Return the (x, y) coordinate for the center point of the cell that contains the specified text.  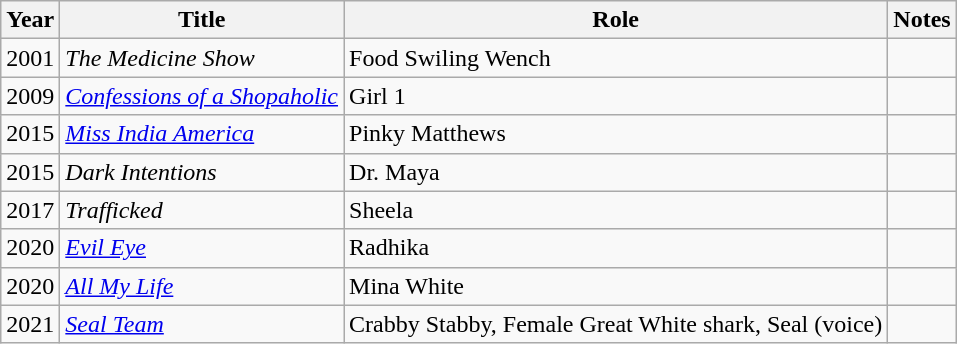
Dr. Maya (616, 172)
Trafficked (202, 210)
Mina White (616, 286)
Confessions of a Shopaholic (202, 96)
Crabby Stabby, Female Great White shark, Seal (voice) (616, 324)
Role (616, 20)
Seal Team (202, 324)
Pinky Matthews (616, 134)
2009 (30, 96)
Girl 1 (616, 96)
2021 (30, 324)
All My Life (202, 286)
Food Swiling Wench (616, 58)
Radhika (616, 248)
Notes (922, 20)
Title (202, 20)
Dark Intentions (202, 172)
2017 (30, 210)
Evil Eye (202, 248)
2001 (30, 58)
Miss India America (202, 134)
Sheela (616, 210)
Year (30, 20)
The Medicine Show (202, 58)
